Extract the (x, y) coordinate from the center of the cell holding the provided text.  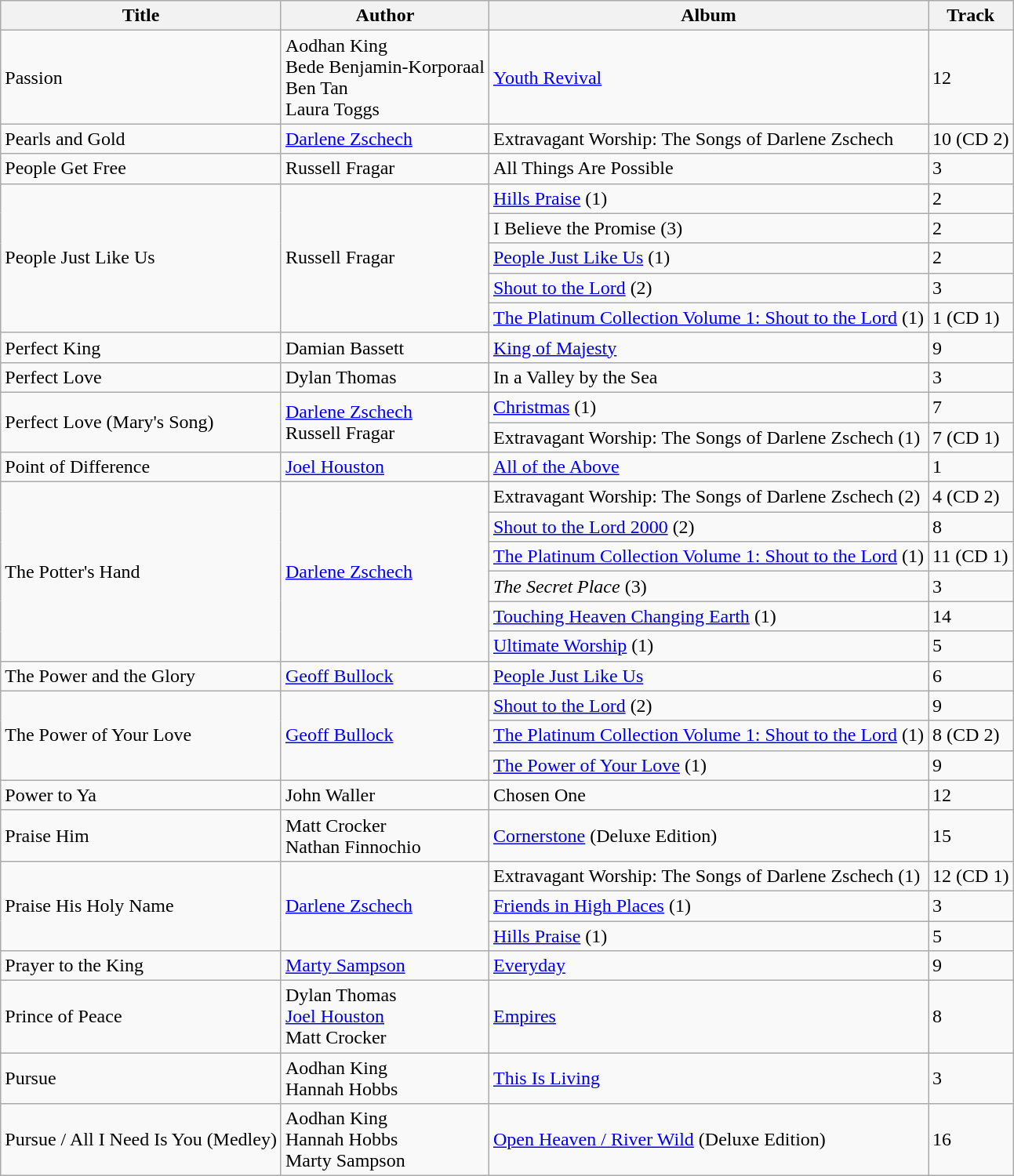
Extravagant Worship: The Songs of Darlene Zschech (708, 139)
Extravagant Worship: The Songs of Darlene Zschech (2) (708, 497)
I Believe the Promise (3) (708, 228)
4 (CD 2) (971, 497)
People Get Free (141, 169)
Darlene Zschech Russell Fragar (384, 422)
8 (CD 2) (971, 735)
Chosen One (708, 795)
Everyday (708, 966)
Prince of Peace (141, 1017)
15 (971, 836)
In a Valley by the Sea (708, 377)
Pursue (141, 1079)
The Potter's Hand (141, 572)
Praise Him (141, 836)
People Just Like Us (1) (708, 258)
16 (971, 1140)
Praise His Holy Name (141, 906)
Marty Sampson (384, 966)
Aodhan King Hannah Hobbs Marty Sampson (384, 1140)
All of the Above (708, 467)
Cornerstone (Deluxe Edition) (708, 836)
Open Heaven / River Wild (Deluxe Edition) (708, 1140)
Damian Bassett (384, 347)
7 (971, 407)
Prayer to the King (141, 966)
1 (CD 1) (971, 318)
Matt Crocker Nathan Finnochio (384, 836)
Dylan Thomas (384, 377)
Title (141, 16)
7 (CD 1) (971, 437)
Pursue / All I Need Is You (Medley) (141, 1140)
Point of Difference (141, 467)
Perfect Love (141, 377)
Ultimate Worship (1) (708, 646)
The Secret Place (3) (708, 586)
6 (971, 676)
Christmas (1) (708, 407)
Empires (708, 1017)
John Waller (384, 795)
Album (708, 16)
Track (971, 16)
11 (CD 1) (971, 557)
Author (384, 16)
Youth Revival (708, 77)
10 (CD 2) (971, 139)
1 (971, 467)
Power to Ya (141, 795)
Shout to the Lord 2000 (2) (708, 527)
The Power and the Glory (141, 676)
King of Majesty (708, 347)
12 (CD 1) (971, 876)
Perfect Love (Mary's Song) (141, 422)
Aodhan King Bede Benjamin-Korporaal Ben Tan Laura Toggs (384, 77)
14 (971, 616)
This Is Living (708, 1079)
The Power of Your Love (141, 735)
Aodhan King Hannah Hobbs (384, 1079)
Dylan Thomas Joel Houston Matt Crocker (384, 1017)
Perfect King (141, 347)
The Power of Your Love (1) (708, 765)
Joel Houston (384, 467)
Pearls and Gold (141, 139)
Touching Heaven Changing Earth (1) (708, 616)
All Things Are Possible (708, 169)
Friends in High Places (1) (708, 906)
Passion (141, 77)
